Locate the cell with the specified text and output its (X, Y) center coordinate. 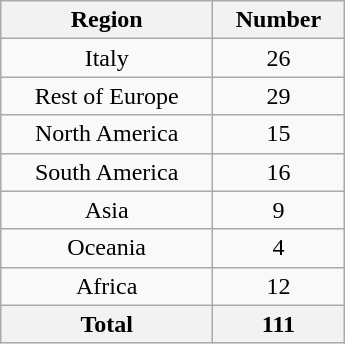
26 (279, 58)
111 (279, 324)
North America (107, 134)
Number (279, 20)
South America (107, 172)
Asia (107, 210)
4 (279, 248)
Region (107, 20)
15 (279, 134)
Africa (107, 286)
Total (107, 324)
29 (279, 96)
Rest of Europe (107, 96)
9 (279, 210)
Oceania (107, 248)
12 (279, 286)
16 (279, 172)
Italy (107, 58)
